Detect which cell encompasses the target text, then output its (x, y) center coordinate. 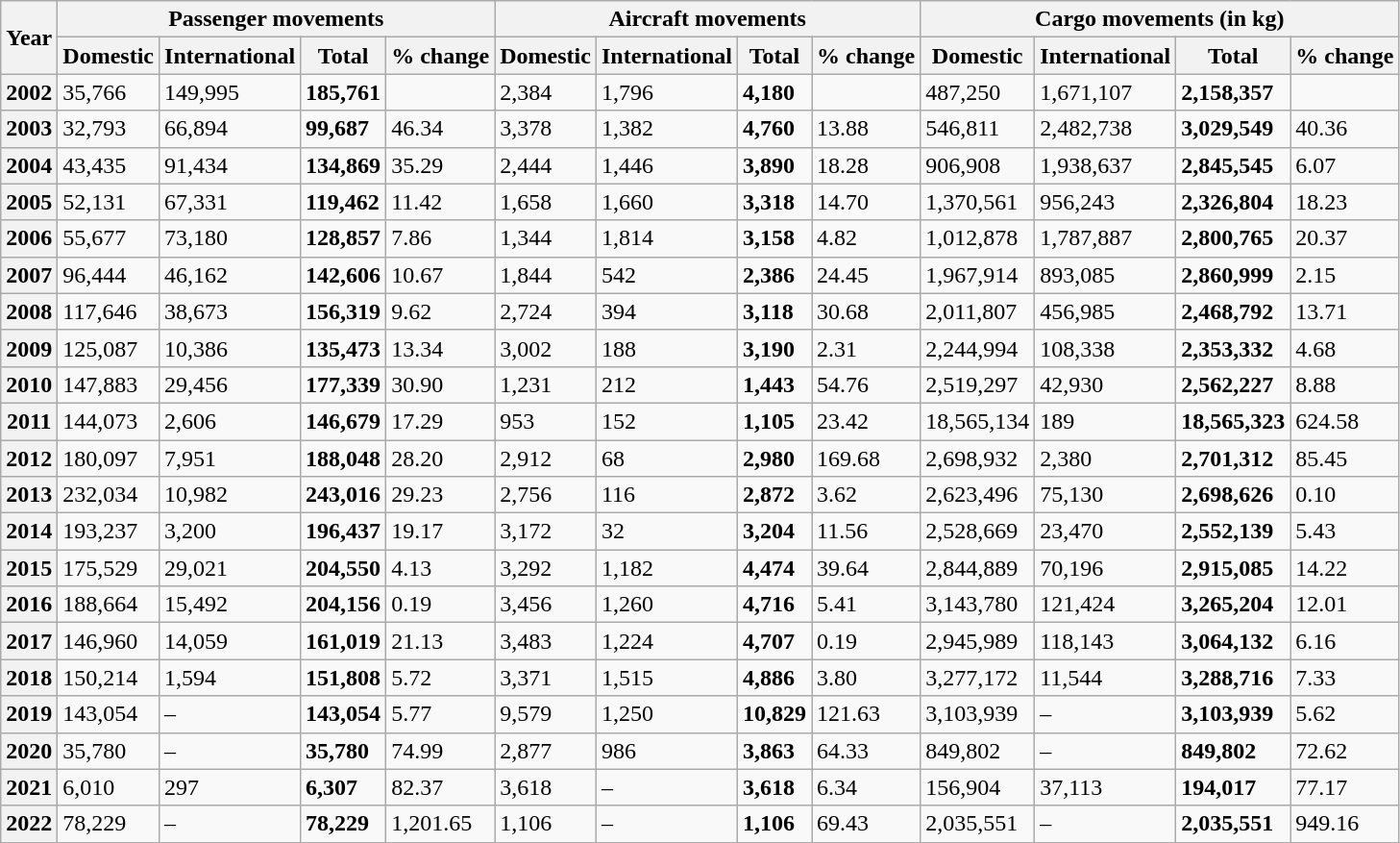
7.33 (1345, 678)
85.45 (1345, 459)
456,985 (1105, 311)
121,424 (1105, 605)
188 (667, 348)
542 (667, 275)
144,073 (109, 421)
212 (667, 384)
2,482,738 (1105, 129)
3,172 (546, 532)
161,019 (344, 641)
2,845,545 (1234, 165)
1,443 (774, 384)
35.29 (440, 165)
1,671,107 (1105, 92)
75,130 (1105, 495)
74.99 (440, 751)
2,844,889 (978, 568)
1,382 (667, 129)
46,162 (231, 275)
146,960 (109, 641)
1,446 (667, 165)
2,011,807 (978, 311)
28.20 (440, 459)
1,967,914 (978, 275)
169.68 (867, 459)
188,664 (109, 605)
1,814 (667, 238)
2009 (29, 348)
2018 (29, 678)
232,034 (109, 495)
134,869 (344, 165)
2,915,085 (1234, 568)
9.62 (440, 311)
3,378 (546, 129)
1,938,637 (1105, 165)
Aircraft movements (707, 19)
8.88 (1345, 384)
2,800,765 (1234, 238)
4,760 (774, 129)
2,384 (546, 92)
116 (667, 495)
147,883 (109, 384)
3,292 (546, 568)
4,886 (774, 678)
3,204 (774, 532)
3,158 (774, 238)
3,371 (546, 678)
18,565,323 (1234, 421)
10,829 (774, 714)
3,288,716 (1234, 678)
10.67 (440, 275)
986 (667, 751)
2.31 (867, 348)
38,673 (231, 311)
46.34 (440, 129)
175,529 (109, 568)
2017 (29, 641)
2011 (29, 421)
1,787,887 (1105, 238)
5.41 (867, 605)
149,995 (231, 92)
29.23 (440, 495)
23,470 (1105, 532)
953 (546, 421)
24.45 (867, 275)
3,318 (774, 202)
3,863 (774, 751)
2010 (29, 384)
3,200 (231, 532)
2012 (29, 459)
624.58 (1345, 421)
10,386 (231, 348)
150,214 (109, 678)
3,456 (546, 605)
6.16 (1345, 641)
2,353,332 (1234, 348)
52,131 (109, 202)
2013 (29, 495)
96,444 (109, 275)
3.80 (867, 678)
1,796 (667, 92)
2019 (29, 714)
30.90 (440, 384)
5.77 (440, 714)
18.23 (1345, 202)
73,180 (231, 238)
3,002 (546, 348)
2.15 (1345, 275)
5.62 (1345, 714)
2002 (29, 92)
487,250 (978, 92)
180,097 (109, 459)
3,029,549 (1234, 129)
194,017 (1234, 787)
2,562,227 (1234, 384)
1,182 (667, 568)
118,143 (1105, 641)
2,912 (546, 459)
14.70 (867, 202)
68 (667, 459)
128,857 (344, 238)
1,344 (546, 238)
18,565,134 (978, 421)
2,698,626 (1234, 495)
12.01 (1345, 605)
11,544 (1105, 678)
3,064,132 (1234, 641)
1,660 (667, 202)
2,606 (231, 421)
99,687 (344, 129)
243,016 (344, 495)
9,579 (546, 714)
2,158,357 (1234, 92)
4,707 (774, 641)
2006 (29, 238)
3,118 (774, 311)
2,623,496 (978, 495)
3,143,780 (978, 605)
4.68 (1345, 348)
37,113 (1105, 787)
4.13 (440, 568)
1,515 (667, 678)
5.72 (440, 678)
119,462 (344, 202)
15,492 (231, 605)
13.34 (440, 348)
72.62 (1345, 751)
4.82 (867, 238)
1,844 (546, 275)
3,890 (774, 165)
2005 (29, 202)
193,237 (109, 532)
185,761 (344, 92)
394 (667, 311)
2,872 (774, 495)
20.37 (1345, 238)
3,265,204 (1234, 605)
2020 (29, 751)
2,980 (774, 459)
3,190 (774, 348)
82.37 (440, 787)
4,474 (774, 568)
7.86 (440, 238)
0.10 (1345, 495)
3.62 (867, 495)
77.17 (1345, 787)
1,658 (546, 202)
2003 (29, 129)
1,201.65 (440, 824)
189 (1105, 421)
91,434 (231, 165)
32 (667, 532)
18.28 (867, 165)
3,277,172 (978, 678)
35,766 (109, 92)
188,048 (344, 459)
2,444 (546, 165)
11.42 (440, 202)
11.56 (867, 532)
108,338 (1105, 348)
2,386 (774, 275)
14.22 (1345, 568)
956,243 (1105, 202)
Cargo movements (in kg) (1160, 19)
30.68 (867, 311)
2,244,994 (978, 348)
42,930 (1105, 384)
2014 (29, 532)
67,331 (231, 202)
21.13 (440, 641)
2021 (29, 787)
4,716 (774, 605)
204,550 (344, 568)
151,808 (344, 678)
32,793 (109, 129)
146,679 (344, 421)
1,250 (667, 714)
5.43 (1345, 532)
2,380 (1105, 459)
2,756 (546, 495)
23.42 (867, 421)
949.16 (1345, 824)
2,519,297 (978, 384)
297 (231, 787)
2,724 (546, 311)
177,339 (344, 384)
546,811 (978, 129)
Passenger movements (277, 19)
29,456 (231, 384)
2,468,792 (1234, 311)
2,701,312 (1234, 459)
156,904 (978, 787)
6.34 (867, 787)
64.33 (867, 751)
29,021 (231, 568)
2004 (29, 165)
152 (667, 421)
55,677 (109, 238)
1,224 (667, 641)
17.29 (440, 421)
39.64 (867, 568)
6,307 (344, 787)
1,260 (667, 605)
2015 (29, 568)
117,646 (109, 311)
2,552,139 (1234, 532)
125,087 (109, 348)
2,860,999 (1234, 275)
142,606 (344, 275)
70,196 (1105, 568)
893,085 (1105, 275)
135,473 (344, 348)
2,877 (546, 751)
19.17 (440, 532)
40.36 (1345, 129)
2016 (29, 605)
6,010 (109, 787)
2,698,932 (978, 459)
2,945,989 (978, 641)
121.63 (867, 714)
2008 (29, 311)
13.71 (1345, 311)
66,894 (231, 129)
2,326,804 (1234, 202)
2022 (29, 824)
54.76 (867, 384)
7,951 (231, 459)
43,435 (109, 165)
906,908 (978, 165)
1,594 (231, 678)
10,982 (231, 495)
6.07 (1345, 165)
Year (29, 37)
204,156 (344, 605)
13.88 (867, 129)
156,319 (344, 311)
14,059 (231, 641)
1,012,878 (978, 238)
3,483 (546, 641)
4,180 (774, 92)
1,231 (546, 384)
196,437 (344, 532)
1,370,561 (978, 202)
2007 (29, 275)
1,105 (774, 421)
69.43 (867, 824)
2,528,669 (978, 532)
